Locate the cell with the specified text and output its [X, Y] center coordinate. 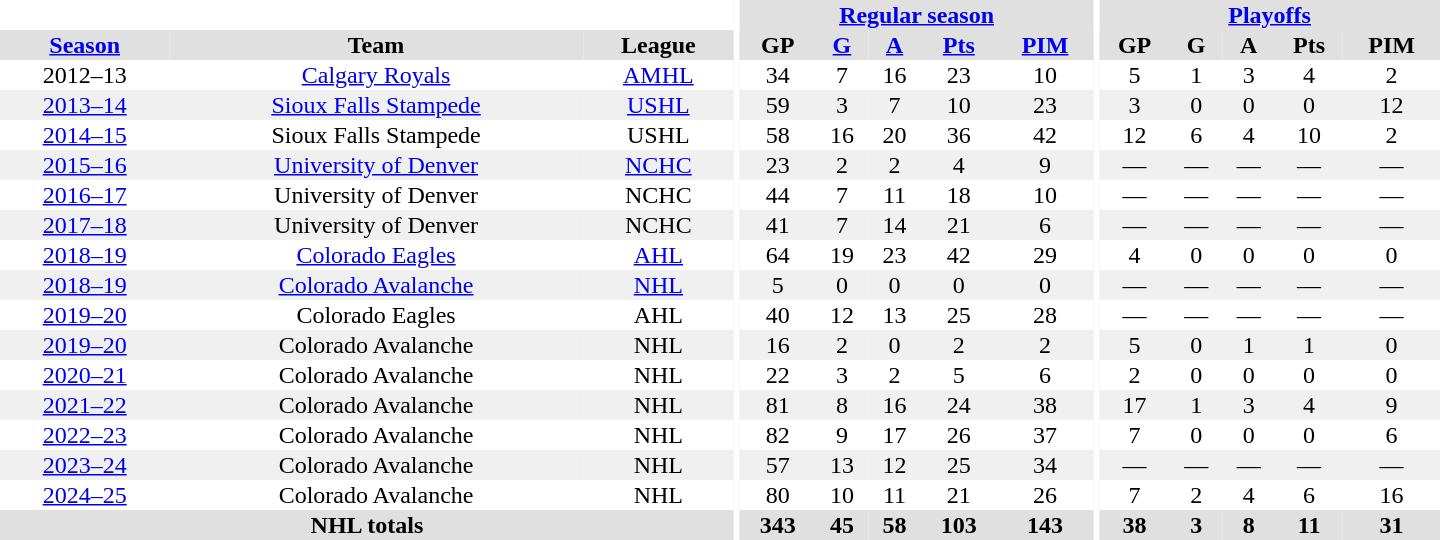
18 [959, 195]
64 [778, 255]
2015–16 [84, 165]
40 [778, 315]
44 [778, 195]
NHL totals [367, 525]
Season [84, 45]
103 [959, 525]
80 [778, 495]
Calgary Royals [376, 75]
81 [778, 405]
36 [959, 135]
2012–13 [84, 75]
2024–25 [84, 495]
14 [894, 225]
2013–14 [84, 105]
24 [959, 405]
22 [778, 375]
2016–17 [84, 195]
82 [778, 435]
AMHL [658, 75]
57 [778, 465]
45 [842, 525]
28 [1046, 315]
2023–24 [84, 465]
2017–18 [84, 225]
2021–22 [84, 405]
League [658, 45]
143 [1046, 525]
41 [778, 225]
Team [376, 45]
2014–15 [84, 135]
20 [894, 135]
59 [778, 105]
19 [842, 255]
343 [778, 525]
37 [1046, 435]
2020–21 [84, 375]
29 [1046, 255]
Playoffs [1270, 15]
2022–23 [84, 435]
31 [1392, 525]
Regular season [917, 15]
